Output the [x, y] coordinate of the center of the cell containing the given text.  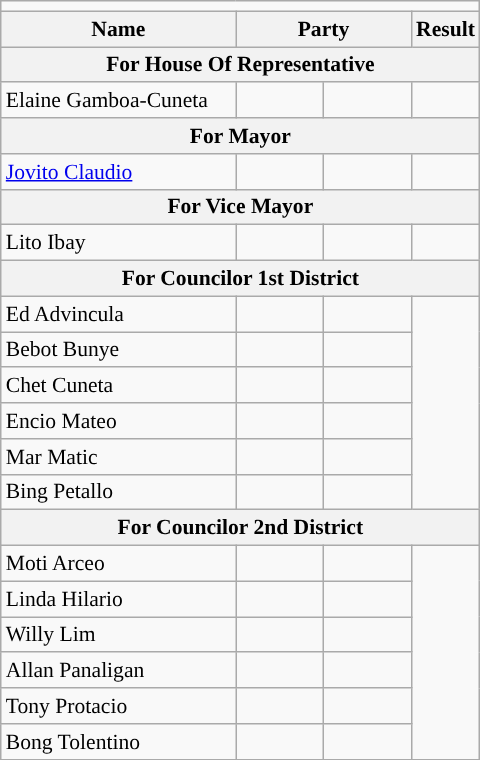
Ed Advincula [118, 314]
Encio Mateo [118, 421]
Bing Petallo [118, 492]
Elaine Gamboa-Cuneta [118, 101]
Linda Hilario [118, 599]
Result [446, 29]
Bebot Bunye [118, 350]
Chet Cuneta [118, 386]
Tony Protacio [118, 706]
For Vice Mayor [240, 207]
Party [324, 29]
For Councilor 2nd District [240, 528]
For Councilor 1st District [240, 279]
For Mayor [240, 136]
Jovito Claudio [118, 172]
For House Of Representative [240, 65]
Mar Matic [118, 457]
Name [118, 29]
Lito Ibay [118, 243]
Bong Tolentino [118, 742]
Allan Panaligan [118, 671]
Moti Arceo [118, 564]
Willy Lim [118, 635]
